Extract the (x, y) coordinate from the center of the cell holding the provided text.  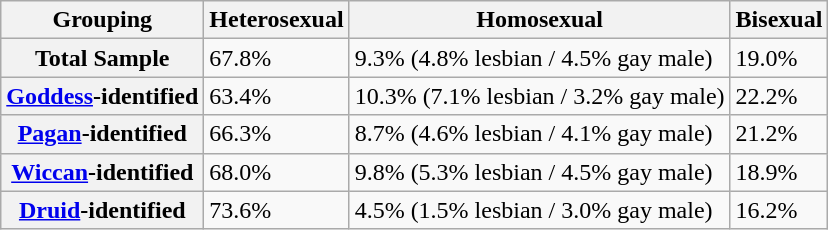
Bisexual (779, 20)
Total Sample (102, 58)
Pagan-identified (102, 134)
4.5% (1.5% lesbian / 3.0% gay male) (540, 210)
22.2% (779, 96)
63.4% (276, 96)
8.7% (4.6% lesbian / 4.1% gay male) (540, 134)
9.3% (4.8% lesbian / 4.5% gay male) (540, 58)
68.0% (276, 172)
21.2% (779, 134)
18.9% (779, 172)
67.8% (276, 58)
Heterosexual (276, 20)
Homosexual (540, 20)
16.2% (779, 210)
Goddess-identified (102, 96)
9.8% (5.3% lesbian / 4.5% gay male) (540, 172)
19.0% (779, 58)
Grouping (102, 20)
Druid-identified (102, 210)
10.3% (7.1% lesbian / 3.2% gay male) (540, 96)
66.3% (276, 134)
Wiccan-identified (102, 172)
73.6% (276, 210)
